Scan for the cell matching the given text and deliver its [x, y] coordinate at center. 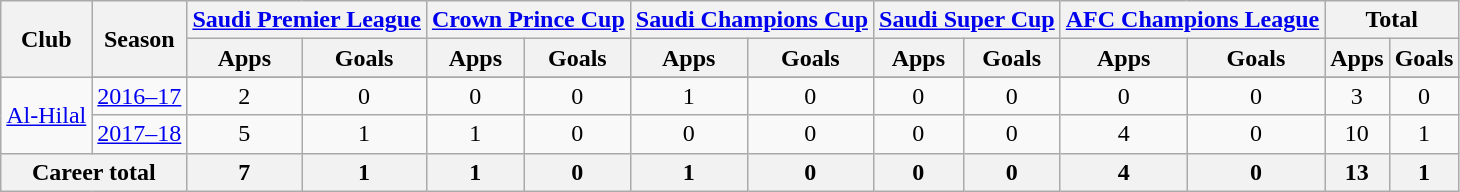
Al-Hilal [46, 115]
Saudi Champions Cup [752, 20]
7 [244, 172]
5 [244, 134]
Total [1392, 20]
AFC Champions League [1192, 20]
Saudi Premier League [307, 20]
3 [1357, 96]
2017–18 [140, 134]
2016–17 [140, 96]
Season [140, 39]
Saudi Super Cup [968, 20]
Crown Prince Cup [528, 20]
10 [1357, 134]
13 [1357, 172]
2 [244, 96]
Career total [94, 172]
Club [46, 39]
